From the cell containing the given text, extract its center point as (X, Y) coordinate. 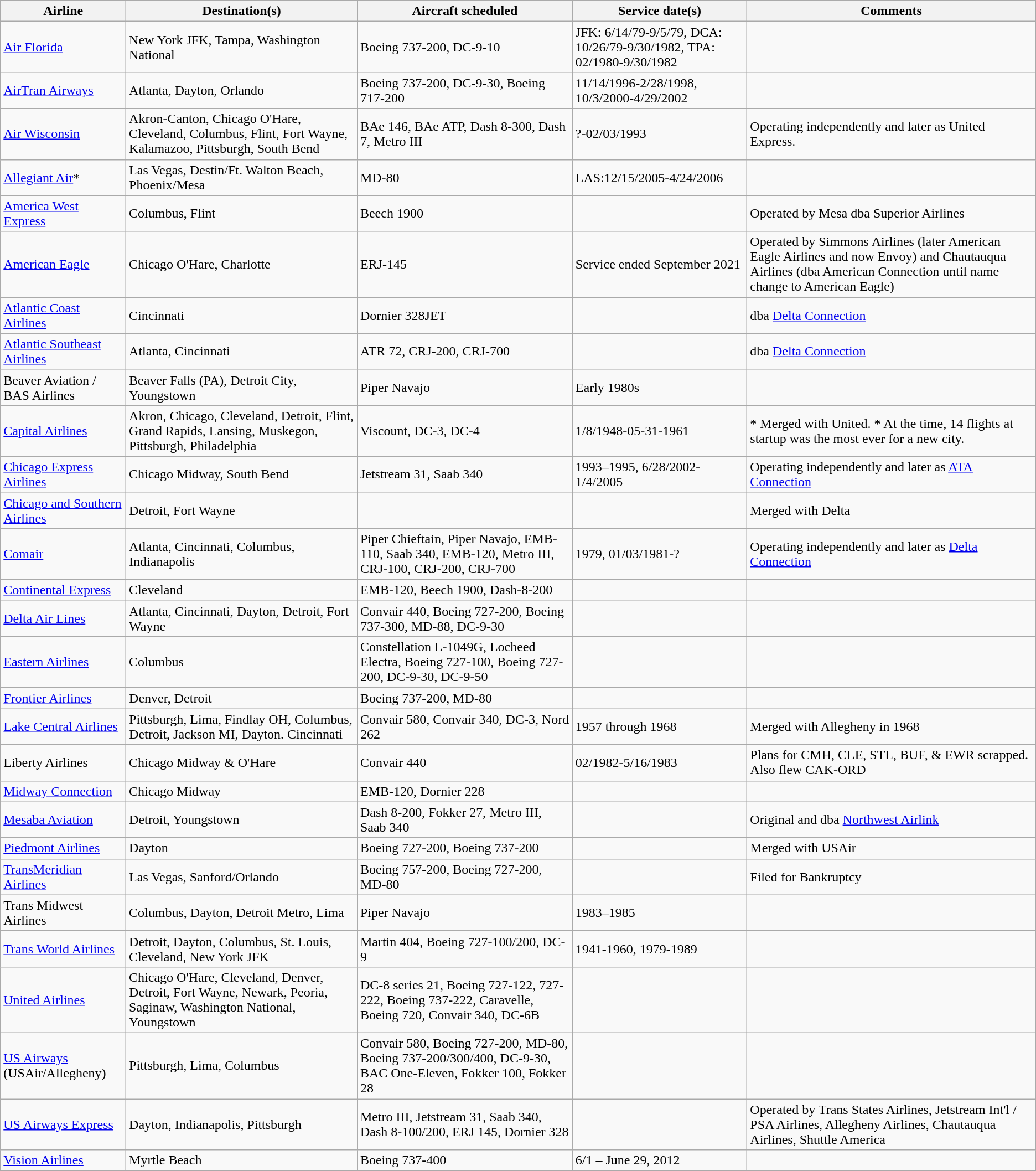
Merged with Delta (891, 510)
Dayton (242, 848)
Chicago and Southern Airlines (63, 510)
Pittsburgh, Lima, Findlay OH, Columbus, Detroit, Jackson MI, Dayton. Cincinnati (242, 726)
Jetstream 31, Saab 340 (465, 474)
11/14/1996-2/28/1998, 10/3/2000-4/29/2002 (660, 91)
Atlanta, Dayton, Orlando (242, 91)
Capital Airlines (63, 431)
US Airways Express (63, 1124)
Piedmont Airlines (63, 848)
Liberty Airlines (63, 763)
Convair 580, Convair 340, DC-3, Nord 262 (465, 726)
1957 through 1968 (660, 726)
ERJ-145 (465, 265)
Early 1980s (660, 388)
Piper Chieftain, Piper Navajo, EMB-110, Saab 340, EMB-120, Metro III, CRJ-100, CRJ-200, CRJ-700 (465, 554)
Comments (891, 11)
Denver, Detroit (242, 698)
1993–1995, 6/28/2002-1/4/2005 (660, 474)
Boeing 737-200, DC-9-10 (465, 47)
AirTran Airways (63, 91)
Columbus, Flint (242, 214)
1983–1985 (660, 912)
Vision Airlines (63, 1160)
Chicago Midway & O'Hare (242, 763)
Operating independently and later as United Express. (891, 134)
Operated by Mesa dba Superior Airlines (891, 214)
Martin 404, Boeing 727-100/200, DC-9 (465, 949)
Detroit, Youngstown (242, 819)
Service ended September 2021 (660, 265)
Delta Air Lines (63, 619)
Lake Central Airlines (63, 726)
02/1982-5/16/1983 (660, 763)
Chicago Midway (242, 791)
Chicago Express Airlines (63, 474)
Dayton, Indianapolis, Pittsburgh (242, 1124)
Atlanta, Cincinnati (242, 351)
Operating independently and later as Delta Connection (891, 554)
1941-1960, 1979-1989 (660, 949)
MD-80 (465, 177)
Destination(s) (242, 11)
Constellation L-1049G, Locheed Electra, Boeing 727-100, Boeing 727-200, DC-9-30, DC-9-50 (465, 662)
Las Vegas, Destin/Ft. Walton Beach, Phoenix/Mesa (242, 177)
Cleveland (242, 590)
Allegiant Air* (63, 177)
Midway Connection (63, 791)
Boeing 737-400 (465, 1160)
Service date(s) (660, 11)
Convair 580, Boeing 727-200, MD-80, Boeing 737-200/300/400, DC-9-30, BAC One-Eleven, Fokker 100, Fokker 28 (465, 1065)
Atlantic Coast Airlines (63, 316)
Operating independently and later as ATA Connection (891, 474)
DC-8 series 21, Boeing 727-122, 727-222, Boeing 737-222, Caravelle, Boeing 720, Convair 340, DC-6B (465, 1000)
United Airlines (63, 1000)
Akron-Canton, Chicago O'Hare, Cleveland, Columbus, Flint, Fort Wayne, Kalamazoo, Pittsburgh, South Bend (242, 134)
US Airways (USAir/Allegheny) (63, 1065)
Detroit, Fort Wayne (242, 510)
Convair 440 (465, 763)
* Merged with United. * At the time, 14 flights at startup was the most ever for a new city. (891, 431)
Airline (63, 11)
Merged with Allegheny in 1968 (891, 726)
1/8/1948-05-31-1961 (660, 431)
Trans World Airlines (63, 949)
Comair (63, 554)
Air Wisconsin (63, 134)
EMB-120, Dornier 228 (465, 791)
Atlanta, Cincinnati, Dayton, Detroit, Fort Wayne (242, 619)
Columbus, Dayton, Detroit Metro, Lima (242, 912)
Operated by Trans States Airlines, Jetstream Int'l / PSA Airlines, Allegheny Airlines, Chautauqua Airlines, Shuttle America (891, 1124)
Myrtle Beach (242, 1160)
Metro III, Jetstream 31, Saab 340, Dash 8-100/200, ERJ 145, Dornier 328 (465, 1124)
Dash 8-200, Fokker 27, Metro III, Saab 340 (465, 819)
Viscount, DC-3, DC-4 (465, 431)
Beech 1900 (465, 214)
Columbus (242, 662)
EMB-120, Beech 1900, Dash-8-200 (465, 590)
?-02/03/1993 (660, 134)
Filed for Bankruptcy (891, 877)
Chicago Midway, South Bend (242, 474)
LAS:12/15/2005-4/24/2006 (660, 177)
American Eagle (63, 265)
Chicago O'Hare, Charlotte (242, 265)
Trans Midwest Airlines (63, 912)
Atlanta, Cincinnati, Columbus, Indianapolis (242, 554)
Boeing 737-200, MD-80 (465, 698)
Original and dba Northwest Airlink (891, 819)
Merged with USAir (891, 848)
Atlantic Southeast Airlines (63, 351)
ATR 72, CRJ-200, CRJ-700 (465, 351)
1979, 01/03/1981-? (660, 554)
Aircraft scheduled (465, 11)
Cincinnati (242, 316)
Las Vegas, Sanford/Orlando (242, 877)
Pittsburgh, Lima, Columbus (242, 1065)
Frontier Airlines (63, 698)
Chicago O'Hare, Cleveland, Denver, Detroit, Fort Wayne, Newark, Peoria, Saginaw, Washington National, Youngstown (242, 1000)
6/1 – June 29, 2012 (660, 1160)
Dornier 328JET (465, 316)
Boeing 737-200, DC-9-30, Boeing 717-200 (465, 91)
Air Florida (63, 47)
Boeing 757-200, Boeing 727-200, MD-80 (465, 877)
Convair 440, Boeing 727-200, Boeing 737-300, MD-88, DC-9-30 (465, 619)
New York JFK, Tampa, Washington National (242, 47)
Plans for CMH, CLE, STL, BUF, & EWR scrapped. Also flew CAK-ORD (891, 763)
Eastern Airlines (63, 662)
Beaver Falls (PA), Detroit City, Youngstown (242, 388)
Boeing 727-200, Boeing 737-200 (465, 848)
Mesaba Aviation (63, 819)
Akron, Chicago, Cleveland, Detroit, Flint, Grand Rapids, Lansing, Muskegon, Pittsburgh, Philadelphia (242, 431)
Beaver Aviation / BAS Airlines (63, 388)
Continental Express (63, 590)
TransMeridian Airlines (63, 877)
BAe 146, BAe ATP, Dash 8-300, Dash 7, Metro III (465, 134)
Detroit, Dayton, Columbus, St. Louis, Cleveland, New York JFK (242, 949)
JFK: 6/14/79-9/5/79, DCA: 10/26/79-9/30/1982, TPA: 02/1980-9/30/1982 (660, 47)
America West Express (63, 214)
